Locate the cell with the specified text and output its (X, Y) center coordinate. 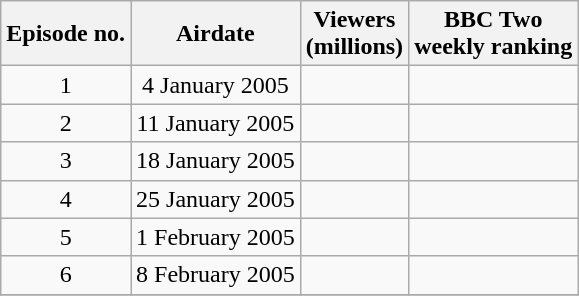
18 January 2005 (216, 161)
Viewers(millions) (354, 34)
3 (66, 161)
5 (66, 237)
2 (66, 123)
Airdate (216, 34)
1 February 2005 (216, 237)
11 January 2005 (216, 123)
Episode no. (66, 34)
4 (66, 199)
8 February 2005 (216, 275)
25 January 2005 (216, 199)
4 January 2005 (216, 85)
1 (66, 85)
6 (66, 275)
BBC Twoweekly ranking (494, 34)
